Search for the cell housing the specified text and yield its (x, y) center coordinate. 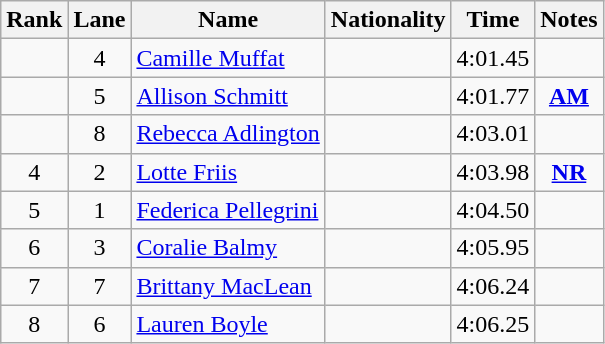
2 (100, 172)
4:04.50 (493, 210)
3 (100, 248)
4:01.77 (493, 96)
4:03.98 (493, 172)
Lotte Friis (228, 172)
Rank (34, 20)
4:06.24 (493, 286)
1 (100, 210)
4:03.01 (493, 134)
Camille Muffat (228, 58)
Lauren Boyle (228, 324)
Federica Pellegrini (228, 210)
4:05.95 (493, 248)
Rebecca Adlington (228, 134)
Lane (100, 20)
Time (493, 20)
4:01.45 (493, 58)
Notes (569, 20)
Name (228, 20)
NR (569, 172)
4:06.25 (493, 324)
Nationality (388, 20)
Coralie Balmy (228, 248)
Allison Schmitt (228, 96)
AM (569, 96)
Brittany MacLean (228, 286)
